Pinpoint the cell where the given text exists, returning its [X, Y] midpoint coordinate. 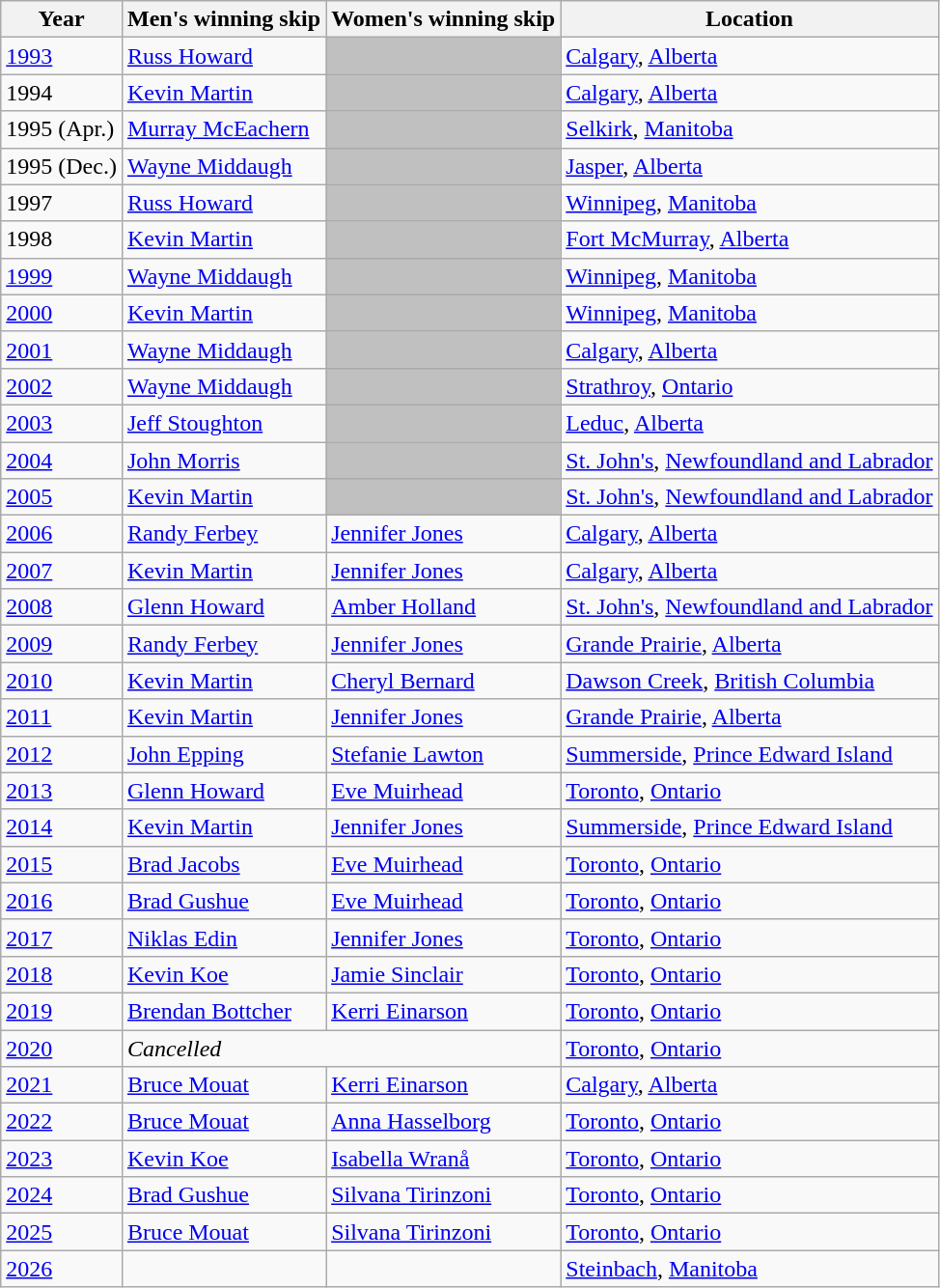
2010 [62, 681]
Men's winning skip [224, 19]
Brendan Bottcher [224, 1011]
Cancelled [341, 1048]
2022 [62, 1122]
Jasper, Alberta [749, 166]
2009 [62, 644]
2015 [62, 864]
2024 [62, 1195]
Brad Jacobs [224, 864]
Stefanie Lawton [444, 754]
1998 [62, 239]
2019 [62, 1011]
2011 [62, 717]
Fort McMurray, Alberta [749, 239]
1997 [62, 203]
Women's winning skip [444, 19]
1995 (Dec.) [62, 166]
2002 [62, 386]
2006 [62, 534]
Dawson Creek, British Columbia [749, 681]
John Epping [224, 754]
Amber Holland [444, 607]
Jeff Stoughton [224, 423]
1999 [62, 276]
2016 [62, 901]
2017 [62, 938]
Strathroy, Ontario [749, 386]
Location [749, 19]
2005 [62, 497]
2025 [62, 1232]
2004 [62, 461]
2000 [62, 313]
2001 [62, 350]
Murray McEachern [224, 129]
1994 [62, 93]
Selkirk, Manitoba [749, 129]
2014 [62, 827]
2012 [62, 754]
2023 [62, 1159]
2021 [62, 1085]
2026 [62, 1269]
2020 [62, 1048]
1995 (Apr.) [62, 129]
2007 [62, 571]
Steinbach, Manitoba [749, 1269]
2008 [62, 607]
2013 [62, 791]
2003 [62, 423]
Jamie Sinclair [444, 974]
Year [62, 19]
John Morris [224, 461]
1993 [62, 56]
Leduc, Alberta [749, 423]
Isabella Wranå [444, 1159]
Cheryl Bernard [444, 681]
Niklas Edin [224, 938]
2018 [62, 974]
Anna Hasselborg [444, 1122]
